Scan for the cell matching the given text and deliver its [X, Y] coordinate at center. 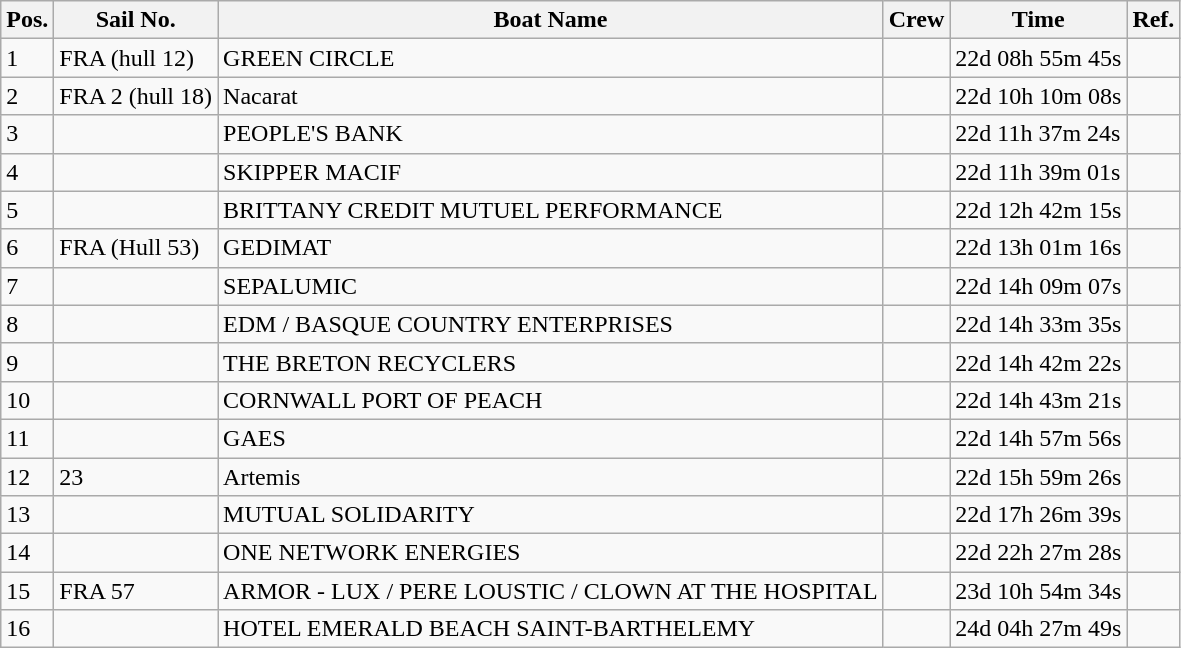
Sail No. [136, 20]
ONE NETWORK ENERGIES [551, 553]
GEDIMAT [551, 248]
HOTEL EMERALD BEACH SAINT-BARTHELEMY [551, 629]
10 [28, 400]
BRITTANY CREDIT MUTUEL PERFORMANCE [551, 210]
7 [28, 286]
FRA (Hull 53) [136, 248]
16 [28, 629]
11 [28, 438]
22d 12h 42m 15s [1038, 210]
THE BRETON RECYCLERS [551, 362]
22d 14h 57m 56s [1038, 438]
6 [28, 248]
Nacarat [551, 96]
22d 14h 43m 21s [1038, 400]
Time [1038, 20]
22d 10h 10m 08s [1038, 96]
FRA 2 (hull 18) [136, 96]
12 [28, 477]
PEOPLE'S BANK [551, 134]
9 [28, 362]
14 [28, 553]
22d 14h 42m 22s [1038, 362]
MUTUAL SOLIDARITY [551, 515]
22d 15h 59m 26s [1038, 477]
22d 11h 39m 01s [1038, 172]
24d 04h 27m 49s [1038, 629]
FRA (hull 12) [136, 58]
22d 14h 09m 07s [1038, 286]
15 [28, 591]
23 [136, 477]
22d 14h 33m 35s [1038, 324]
Pos. [28, 20]
Artemis [551, 477]
13 [28, 515]
Boat Name [551, 20]
CORNWALL PORT OF PEACH [551, 400]
22d 13h 01m 16s [1038, 248]
2 [28, 96]
23d 10h 54m 34s [1038, 591]
5 [28, 210]
FRA 57 [136, 591]
ARMOR - LUX / PERE LOUSTIC / CLOWN AT THE HOSPITAL [551, 591]
22d 08h 55m 45s [1038, 58]
EDM / BASQUE COUNTRY ENTERPRISES [551, 324]
8 [28, 324]
Crew [916, 20]
22d 11h 37m 24s [1038, 134]
22d 17h 26m 39s [1038, 515]
SEPALUMIC [551, 286]
1 [28, 58]
22d 22h 27m 28s [1038, 553]
GREEN CIRCLE [551, 58]
SKIPPER MACIF [551, 172]
3 [28, 134]
4 [28, 172]
Ref. [1154, 20]
GAES [551, 438]
